Determine the [X, Y] coordinate at the center of the cell enclosing the given text.  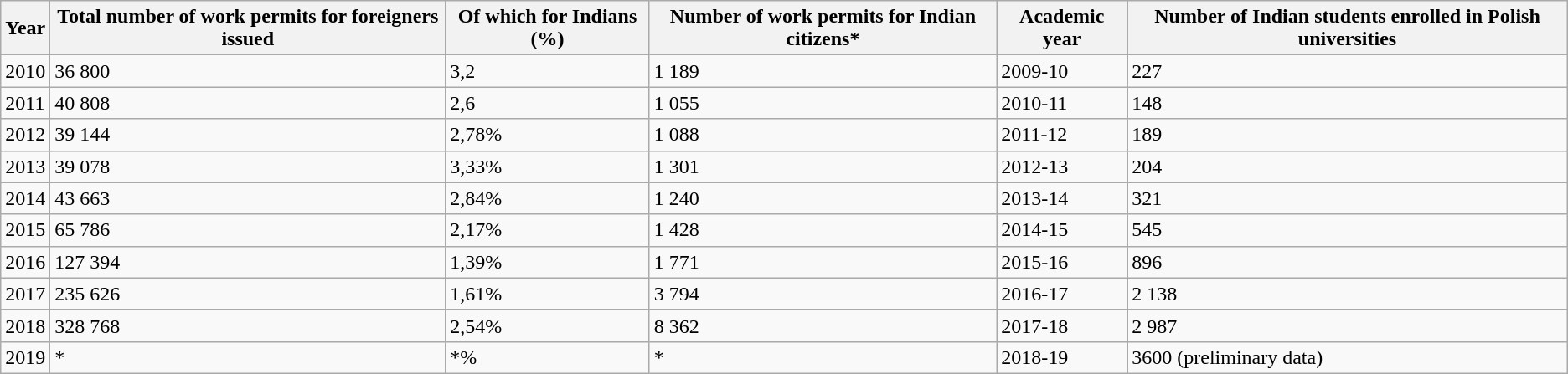
227 [1348, 71]
2019 [25, 357]
2 138 [1348, 294]
2,84% [548, 198]
3 794 [823, 294]
3600 (preliminary data) [1348, 357]
2009-10 [1062, 71]
2012-13 [1062, 167]
2013 [25, 167]
2,6 [548, 103]
3,2 [548, 71]
148 [1348, 103]
545 [1348, 230]
1,39% [548, 262]
127 394 [248, 262]
2016-17 [1062, 294]
2017 [25, 294]
40 808 [248, 103]
1 088 [823, 135]
2017-18 [1062, 325]
896 [1348, 262]
2 987 [1348, 325]
8 362 [823, 325]
2014-15 [1062, 230]
Number of work permits for Indian citizens* [823, 28]
1 771 [823, 262]
Year [25, 28]
39 078 [248, 167]
1 301 [823, 167]
Number of Indian students enrolled in Polish universities [1348, 28]
2018 [25, 325]
39 144 [248, 135]
321 [1348, 198]
2016 [25, 262]
2011 [25, 103]
36 800 [248, 71]
43 663 [248, 198]
2014 [25, 198]
1 055 [823, 103]
328 768 [248, 325]
2011-12 [1062, 135]
2015 [25, 230]
65 786 [248, 230]
189 [1348, 135]
2013-14 [1062, 198]
3,33% [548, 167]
Academic year [1062, 28]
204 [1348, 167]
2,17% [548, 230]
1 428 [823, 230]
Total number of work permits for foreigners issued [248, 28]
2010-11 [1062, 103]
235 626 [248, 294]
1,61% [548, 294]
1 240 [823, 198]
2,78% [548, 135]
1 189 [823, 71]
2015-16 [1062, 262]
*% [548, 357]
2010 [25, 71]
2018-19 [1062, 357]
Of which for Indians (%) [548, 28]
2012 [25, 135]
2,54% [548, 325]
